From the cell containing the given text, extract its center point as [X, Y] coordinate. 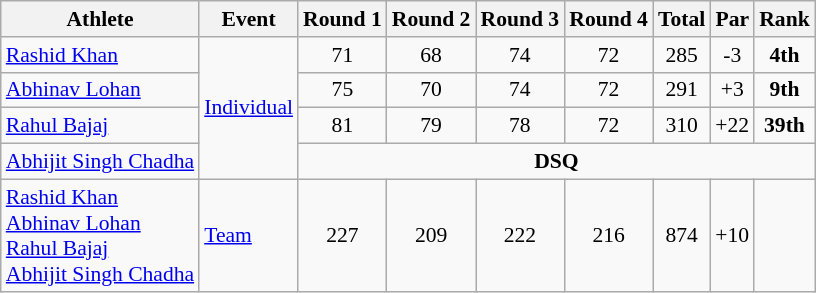
874 [682, 235]
310 [682, 126]
Team [248, 235]
291 [682, 90]
79 [432, 126]
Rahul Bajaj [100, 126]
4th [784, 55]
Par [732, 19]
Round 2 [432, 19]
Rashid KhanAbhinav LohanRahul BajajAbhijit Singh Chadha [100, 235]
70 [432, 90]
-3 [732, 55]
9th [784, 90]
DSQ [556, 162]
Athlete [100, 19]
+3 [732, 90]
81 [342, 126]
Abhinav Lohan [100, 90]
75 [342, 90]
285 [682, 55]
Round 1 [342, 19]
39th [784, 126]
68 [432, 55]
Rashid Khan [100, 55]
209 [432, 235]
78 [520, 126]
222 [520, 235]
71 [342, 55]
216 [608, 235]
Round 4 [608, 19]
Abhijit Singh Chadha [100, 162]
+10 [732, 235]
Individual [248, 108]
Total [682, 19]
Event [248, 19]
227 [342, 235]
Rank [784, 19]
Round 3 [520, 19]
+22 [732, 126]
